Find where the given text appears and provide that cell's center as (X, Y) coordinate. 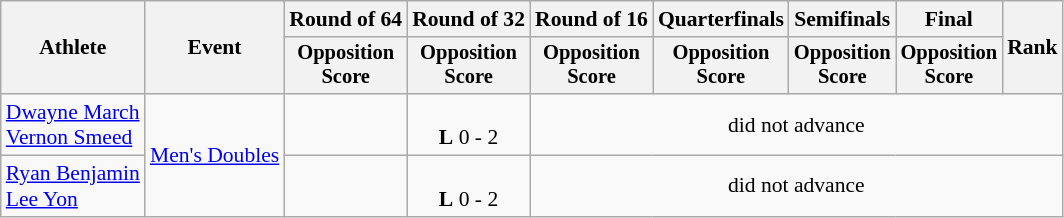
Semifinals (842, 19)
Quarterfinals (721, 19)
Final (950, 19)
Athlete (73, 48)
Round of 32 (468, 19)
Rank (1032, 48)
Event (214, 48)
Dwayne MarchVernon Smeed (73, 124)
Ryan BenjaminLee Yon (73, 186)
Round of 64 (346, 19)
Round of 16 (592, 19)
Men's Doubles (214, 155)
